Return (X, Y) of the center of cell containing provided text 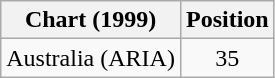
Position (227, 20)
35 (227, 58)
Australia (ARIA) (91, 58)
Chart (1999) (91, 20)
